Output the (X, Y) coordinate of the center of the cell containing the given text.  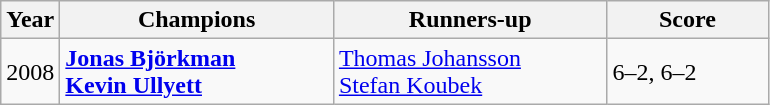
Champions (197, 20)
Year (30, 20)
6–2, 6–2 (688, 72)
Thomas Johansson Stefan Koubek (470, 72)
Jonas Björkman Kevin Ullyett (197, 72)
Score (688, 20)
2008 (30, 72)
Runners-up (470, 20)
